Search for the cell housing the specified text and yield its [X, Y] center coordinate. 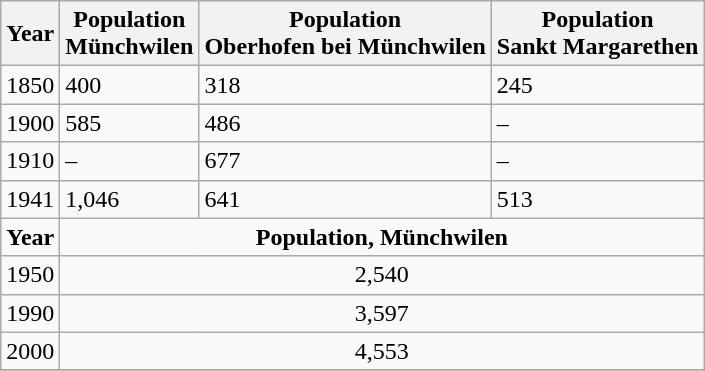
1990 [30, 313]
Population Münchwilen [130, 34]
1900 [30, 123]
1950 [30, 275]
3,597 [382, 313]
677 [345, 161]
641 [345, 199]
513 [598, 199]
Population, Münchwilen [382, 237]
318 [345, 85]
245 [598, 85]
585 [130, 123]
1941 [30, 199]
1850 [30, 85]
1910 [30, 161]
400 [130, 85]
486 [345, 123]
Population Oberhofen bei Münchwilen [345, 34]
2000 [30, 351]
Population Sankt Margarethen [598, 34]
4,553 [382, 351]
1,046 [130, 199]
2,540 [382, 275]
